Provide the (X, Y) coordinate of the cell's center where the given text is located.  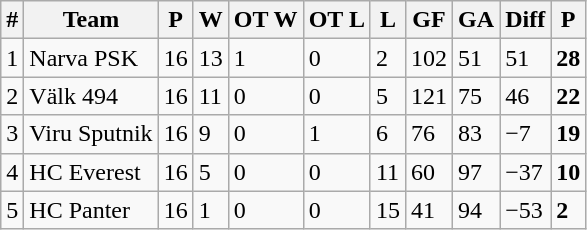
W (210, 20)
75 (476, 96)
L (388, 20)
22 (568, 96)
19 (568, 134)
83 (476, 134)
−7 (526, 134)
10 (568, 172)
Diff (526, 20)
76 (428, 134)
46 (526, 96)
15 (388, 210)
Narva PSK (91, 58)
Välk 494 (91, 96)
60 (428, 172)
OT W (266, 20)
41 (428, 210)
HC Panter (91, 210)
97 (476, 172)
−37 (526, 172)
OT L (336, 20)
9 (210, 134)
Viru Sputnik (91, 134)
102 (428, 58)
Team (91, 20)
94 (476, 210)
−53 (526, 210)
28 (568, 58)
HC Everest (91, 172)
GA (476, 20)
13 (210, 58)
4 (12, 172)
# (12, 20)
GF (428, 20)
3 (12, 134)
6 (388, 134)
121 (428, 96)
